Determine the [x, y] coordinate at the center of the cell enclosing the given text.  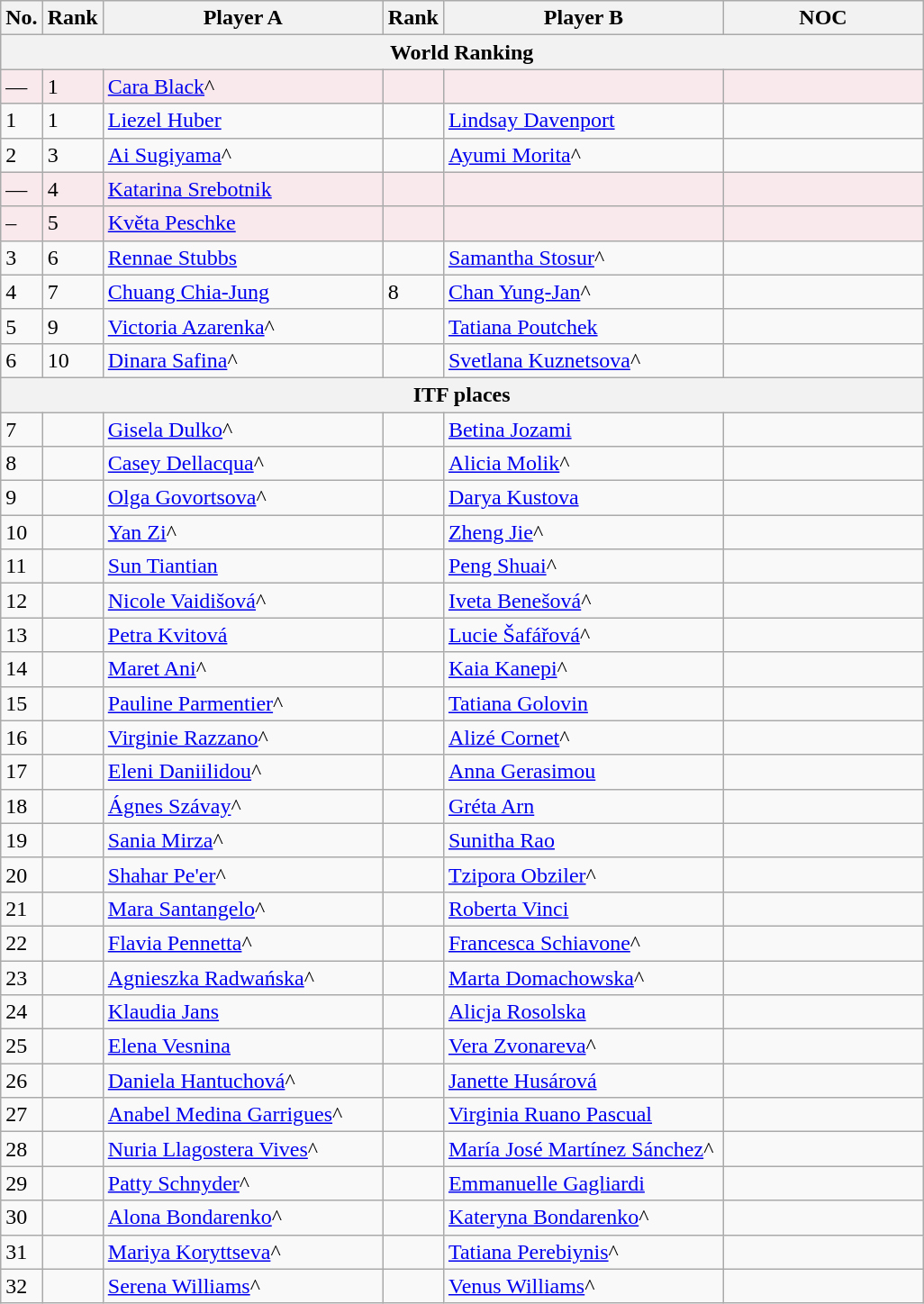
Kaia Kanepi^ [584, 669]
Francesca Schiavone^ [584, 943]
Victoria Azarenka^ [243, 326]
Kateryna Bondarenko^ [584, 1218]
Sunitha Rao [584, 840]
29 [22, 1183]
Roberta Vinci [584, 909]
2 [22, 155]
Alona Bondarenko^ [243, 1218]
Samantha Stosur^ [584, 258]
Tatiana Perebiynis^ [584, 1252]
Vera Zvonareva^ [584, 1046]
Ágnes Szávay^ [243, 806]
Maret Ani^ [243, 669]
20 [22, 874]
Alizé Cornet^ [584, 738]
23 [22, 977]
Player A [243, 18]
12 [22, 601]
Petra Kvitová [243, 635]
22 [22, 943]
Svetlana Kuznetsova^ [584, 360]
Emmanuelle Gagliardi [584, 1183]
World Ranking [462, 52]
31 [22, 1252]
Virginie Razzano^ [243, 738]
21 [22, 909]
Květa Peschke [243, 223]
Anna Gerasimou [584, 772]
Tatiana Poutchek [584, 326]
Venus Williams^ [584, 1286]
Lucie Šafářová^ [584, 635]
18 [22, 806]
28 [22, 1149]
14 [22, 669]
Daniela Hantuchová^ [243, 1081]
Serena Williams^ [243, 1286]
Sania Mirza^ [243, 840]
Mara Santangelo^ [243, 909]
27 [22, 1115]
Tatiana Golovin [584, 703]
Darya Kustova [584, 498]
Gisela Dulko^ [243, 430]
María José Martínez Sánchez^ [584, 1149]
Flavia Pennetta^ [243, 943]
24 [22, 1012]
Chuang Chia-Jung [243, 292]
Gréta Arn [584, 806]
Eleni Daniilidou^ [243, 772]
Nicole Vaidišová^ [243, 601]
Tzipora Obziler^ [584, 874]
Patty Schnyder^ [243, 1183]
Player B [584, 18]
Cara Black^ [243, 86]
30 [22, 1218]
Klaudia Jans [243, 1012]
16 [22, 738]
Rennae Stubbs [243, 258]
Mariya Koryttseva^ [243, 1252]
Yan Zi^ [243, 532]
NOC [823, 18]
ITF places [462, 394]
Janette Husárová [584, 1081]
Lindsay Davenport [584, 121]
13 [22, 635]
17 [22, 772]
Agnieszka Radwańska^ [243, 977]
Peng Shuai^ [584, 566]
No. [22, 18]
Casey Dellacqua^ [243, 464]
Dinara Safina^ [243, 360]
11 [22, 566]
Ai Sugiyama^ [243, 155]
26 [22, 1081]
Zheng Jie^ [584, 532]
19 [22, 840]
15 [22, 703]
Elena Vesnina [243, 1046]
Iveta Benešová^ [584, 601]
Ayumi Morita^ [584, 155]
Sun Tiantian [243, 566]
– [22, 223]
Liezel Huber [243, 121]
Olga Govortsova^ [243, 498]
Nuria Llagostera Vives^ [243, 1149]
Virginia Ruano Pascual [584, 1115]
Katarina Srebotnik [243, 189]
Pauline Parmentier^ [243, 703]
Betina Jozami [584, 430]
Marta Domachowska^ [584, 977]
25 [22, 1046]
Anabel Medina Garrigues^ [243, 1115]
Alicia Molik^ [584, 464]
Chan Yung-Jan^ [584, 292]
32 [22, 1286]
Alicja Rosolska [584, 1012]
Shahar Pe'er^ [243, 874]
